Search for the cell housing the specified text and yield its (x, y) center coordinate. 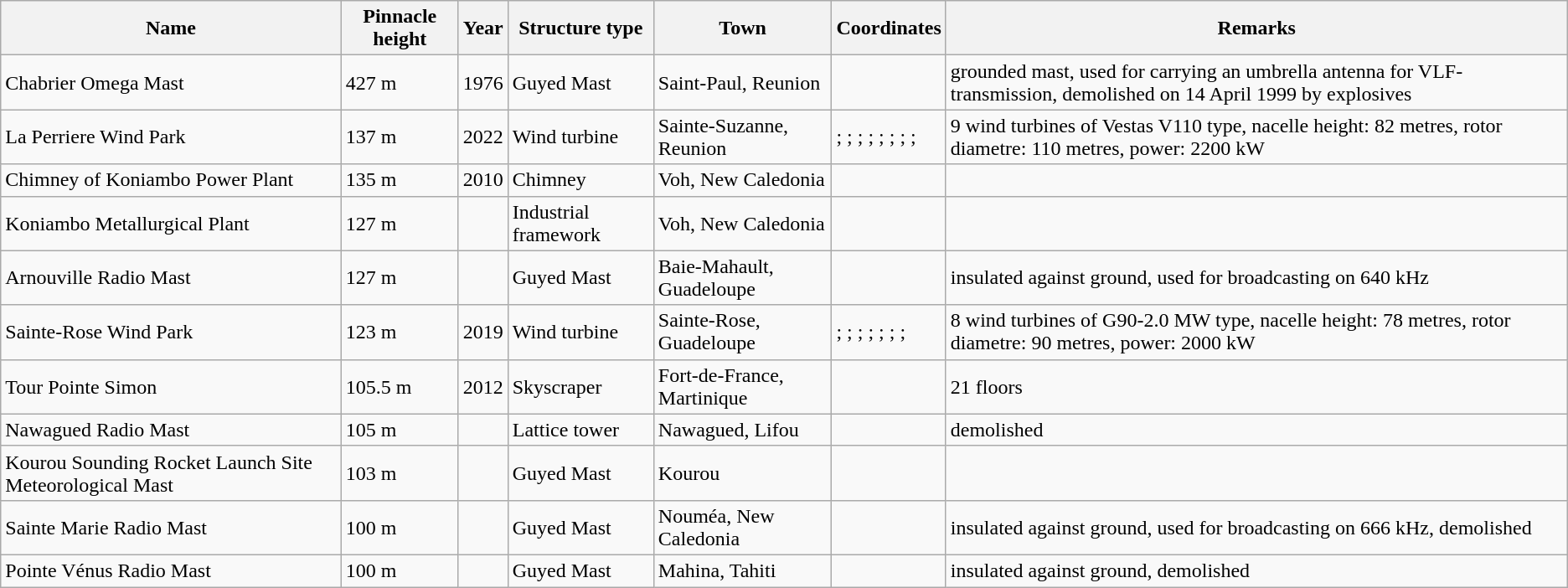
Chimney (580, 180)
105 m (400, 430)
427 m (400, 82)
Chimney of Koniambo Power Plant (171, 180)
2010 (482, 180)
Tour Pointe Simon (171, 387)
Sainte-Rose Wind Park (171, 332)
9 wind turbines of Vestas V110 type, nacelle height: 82 metres, rotor diametre: 110 metres, power: 2200 kW (1256, 137)
Nawagued Radio Mast (171, 430)
Nawagued, Lifou (742, 430)
Skyscraper (580, 387)
insulated against ground, demolished (1256, 570)
Sainte Marie Radio Mast (171, 528)
Name (171, 28)
Chabrier Omega Mast (171, 82)
insulated against ground, used for broadcasting on 640 kHz (1256, 278)
Town (742, 28)
135 m (400, 180)
Remarks (1256, 28)
Industrial framework (580, 223)
123 m (400, 332)
2012 (482, 387)
Structure type (580, 28)
2019 (482, 332)
1976 (482, 82)
Koniambo Metallurgical Plant (171, 223)
2022 (482, 137)
21 floors (1256, 387)
103 m (400, 472)
Mahina, Tahiti (742, 570)
8 wind turbines of G90-2.0 MW type, nacelle height: 78 metres, rotor diametre: 90 metres, power: 2000 kW (1256, 332)
Fort-de-France, Martinique (742, 387)
Pointe Vénus Radio Mast (171, 570)
Baie-Mahault, Guadeloupe (742, 278)
; ; ; ; ; ; ; ; (889, 137)
Kourou (742, 472)
La Perriere Wind Park (171, 137)
Nouméa, New Caledonia (742, 528)
Arnouville Radio Mast (171, 278)
137 m (400, 137)
Saint-Paul, Reunion (742, 82)
Kourou Sounding Rocket Launch Site Meteorological Mast (171, 472)
Sainte-Rose, Guadeloupe (742, 332)
Pinnacle height (400, 28)
demolished (1256, 430)
Coordinates (889, 28)
Lattice tower (580, 430)
; ; ; ; ; ; ; (889, 332)
insulated against ground, used for broadcasting on 666 kHz, demolished (1256, 528)
grounded mast, used for carrying an umbrella antenna for VLF-transmission, demolished on 14 April 1999 by explosives (1256, 82)
Year (482, 28)
Sainte-Suzanne, Reunion (742, 137)
105.5 m (400, 387)
